Locate the cell with the specified text and output its (x, y) center coordinate. 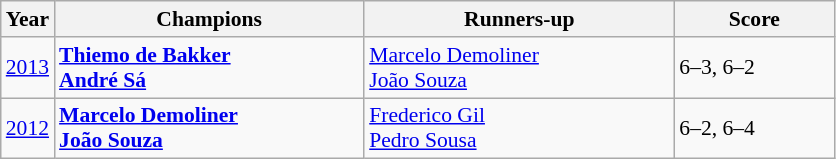
Runners-up (519, 19)
Champions (209, 19)
Frederico Gil Pedro Sousa (519, 128)
Year (28, 19)
6–2, 6–4 (754, 128)
Thiemo de Bakker André Sá (209, 68)
2012 (28, 128)
2013 (28, 68)
6–3, 6–2 (754, 68)
Score (754, 19)
